Pinpoint the cell where the given text exists, returning its (X, Y) midpoint coordinate. 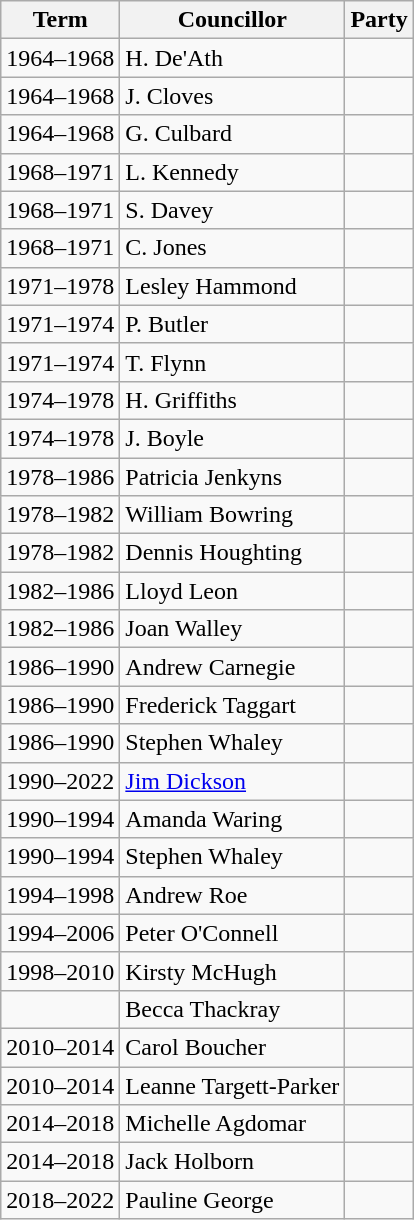
Carol Boucher (232, 1047)
L. Kennedy (232, 172)
Frederick Taggart (232, 705)
T. Flynn (232, 362)
Becca Thackray (232, 1009)
Patricia Jenkyns (232, 477)
J. Cloves (232, 96)
H. De'Ath (232, 58)
Peter O'Connell (232, 933)
Jack Holborn (232, 1162)
Michelle Agdomar (232, 1124)
Joan Walley (232, 629)
P. Butler (232, 324)
G. Culbard (232, 134)
Andrew Carnegie (232, 667)
S. Davey (232, 210)
Lesley Hammond (232, 286)
Kirsty McHugh (232, 971)
Term (60, 20)
1990–2022 (60, 781)
Lloyd Leon (232, 591)
William Bowring (232, 515)
1978–1986 (60, 477)
1998–2010 (60, 971)
Leanne Targett-Parker (232, 1085)
C. Jones (232, 248)
Councillor (232, 20)
Jim Dickson (232, 781)
Party (379, 20)
Andrew Roe (232, 895)
Amanda Waring (232, 819)
J. Boyle (232, 438)
2018–2022 (60, 1200)
1994–2006 (60, 933)
1994–1998 (60, 895)
1971–1978 (60, 286)
Dennis Houghting (232, 553)
Pauline George (232, 1200)
H. Griffiths (232, 400)
